Extract the [X, Y] coordinate from the center of the cell holding the provided text.  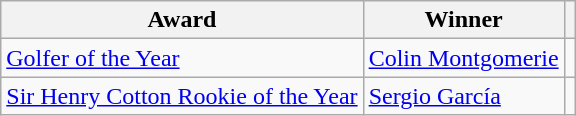
Golfer of the Year [182, 58]
Award [182, 20]
Sergio García [464, 96]
Winner [464, 20]
Colin Montgomerie [464, 58]
Sir Henry Cotton Rookie of the Year [182, 96]
